Identify which cell holds the provided text, then report its (x, y) central coordinate. 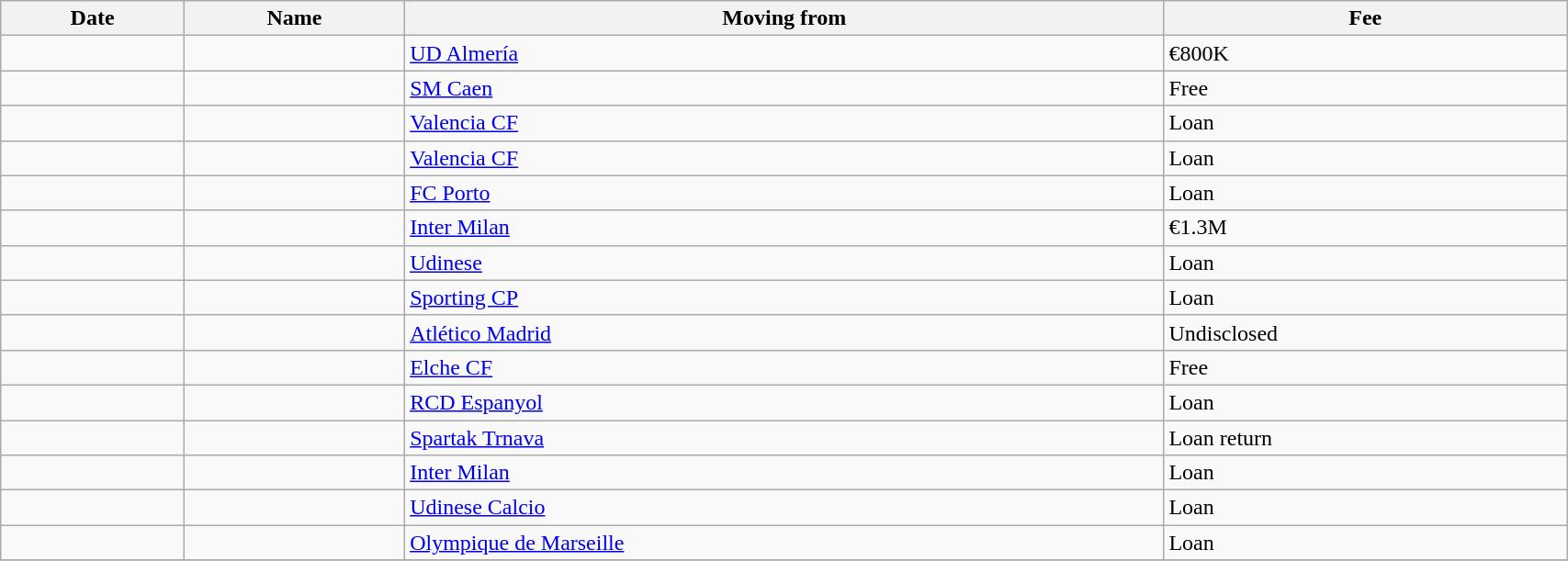
Fee (1365, 18)
FC Porto (784, 193)
Loan return (1365, 438)
Undisclosed (1365, 332)
Sporting CP (784, 297)
Elche CF (784, 367)
€800K (1365, 53)
Udinese (784, 263)
Name (294, 18)
Udinese Calcio (784, 508)
Moving from (784, 18)
Spartak Trnava (784, 438)
Olympique de Marseille (784, 543)
Date (93, 18)
SM Caen (784, 88)
UD Almería (784, 53)
Atlético Madrid (784, 332)
€1.3M (1365, 228)
RCD Espanyol (784, 402)
